Extract the (x, y) coordinate from the center of the cell holding the provided text.  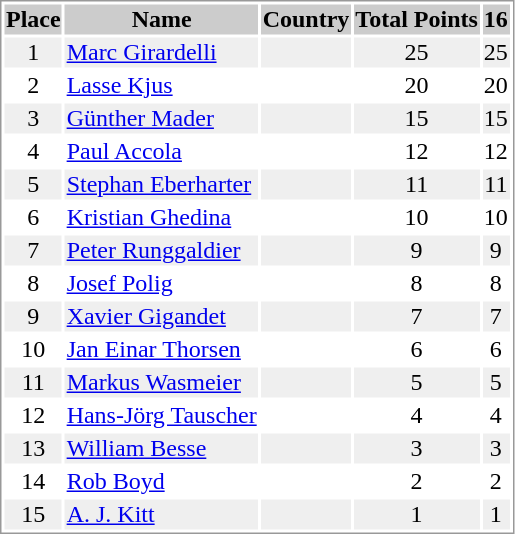
Paul Accola (162, 151)
13 (33, 449)
Josef Polig (162, 283)
Lasse Kjus (162, 85)
Name (162, 19)
Stephan Eberharter (162, 185)
Place (33, 19)
Günther Mader (162, 119)
Rob Boyd (162, 481)
Hans-Jörg Tauscher (162, 415)
A. J. Kitt (162, 515)
William Besse (162, 449)
16 (496, 19)
Xavier Gigandet (162, 317)
14 (33, 481)
Country (306, 19)
Total Points (416, 19)
Kristian Ghedina (162, 217)
Jan Einar Thorsen (162, 349)
Peter Runggaldier (162, 251)
Markus Wasmeier (162, 383)
Marc Girardelli (162, 53)
